From the cell containing the given text, extract its center point as (X, Y) coordinate. 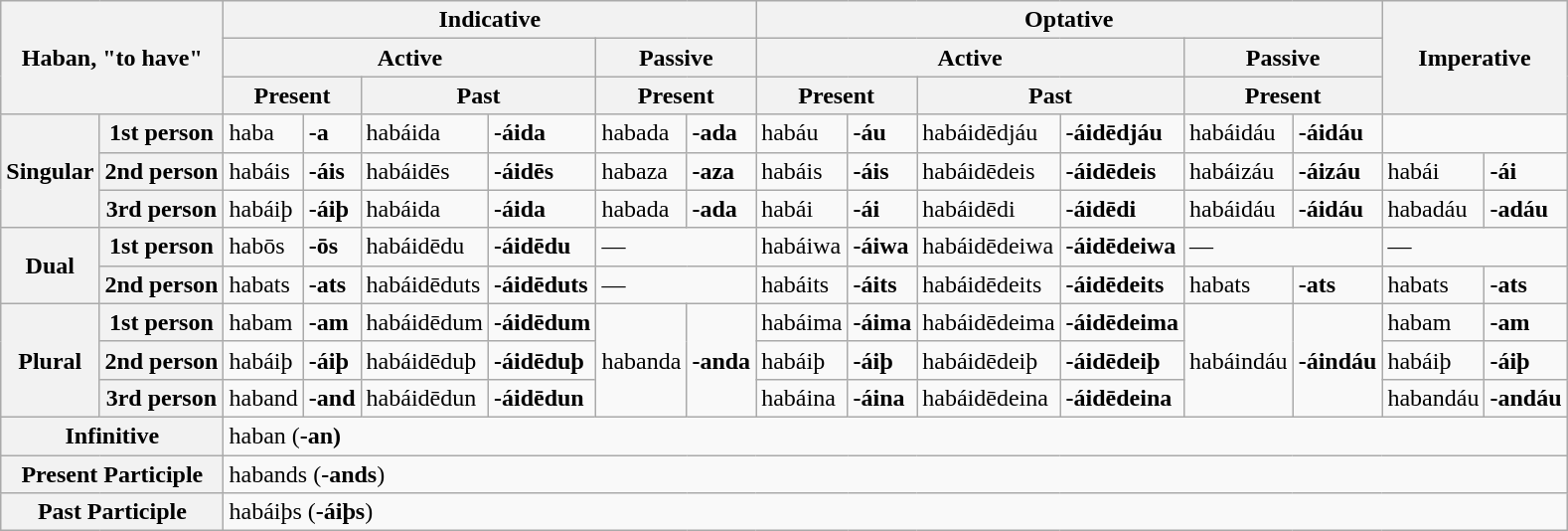
-a (332, 133)
Haban, "to have" (112, 58)
-áidēdeima (1122, 322)
-áidēs (542, 171)
haban (-an) (895, 436)
habáidēdeima (989, 322)
habáidēdu (424, 247)
Infinitive (112, 436)
-áidēdeiwa (1122, 247)
habáidēduþ (424, 360)
Present Participle (112, 474)
habáidēdeiwa (989, 247)
-áidēdun (542, 398)
-áidēduþ (542, 360)
Past Participle (112, 512)
-áidēdeis (1122, 171)
habáidēdun (424, 398)
-áidēdum (542, 322)
habáiwa (802, 247)
habaza (642, 171)
habands (-ands) (895, 474)
-áits (882, 284)
habáidēdeis (989, 171)
-áima (882, 322)
habáina (802, 398)
-áidēduts (542, 284)
-ōs (332, 247)
-áizáu (1337, 171)
habáits (802, 284)
habáidēduts (424, 284)
habáidēdjáu (989, 133)
habadáu (1433, 209)
habandáu (1433, 398)
habáidēdeina (989, 398)
-áidēdjáu (1122, 133)
Imperative (1475, 58)
habáiþs (-áiþs) (895, 512)
-áidēdeiþ (1122, 360)
Indicative (490, 20)
habáidēdum (424, 322)
-and (332, 398)
habōs (263, 247)
habanda (642, 360)
habáidēdi (989, 209)
-andáu (1526, 398)
-áina (882, 398)
haband (263, 398)
habáima (802, 322)
habáu (802, 133)
-áu (882, 133)
-áiwa (882, 247)
-anda (721, 360)
Singular (50, 171)
habáidēdeiþ (989, 360)
Plural (50, 360)
-adáu (1526, 209)
-áindáu (1337, 360)
Optative (1069, 20)
Dual (50, 265)
habáidēs (424, 171)
habáidēdeits (989, 284)
haba (263, 133)
-áidēdi (1122, 209)
-aza (721, 171)
-áidēdeits (1122, 284)
habáizáu (1238, 171)
-áidēdeina (1122, 398)
habáindáu (1238, 360)
-áidēdu (542, 247)
